Identify which cell holds the provided text, then report its (X, Y) central coordinate. 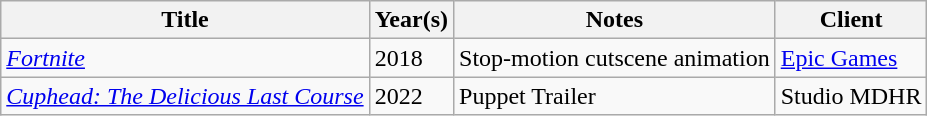
2022 (411, 96)
Cuphead: The Delicious Last Course (185, 96)
Puppet Trailer (615, 96)
Epic Games (851, 58)
Title (185, 20)
Stop-motion cutscene animation (615, 58)
Client (851, 20)
Fortnite (185, 58)
Notes (615, 20)
Studio MDHR (851, 96)
2018 (411, 58)
Year(s) (411, 20)
